Determine the [X, Y] coordinate at the center of the cell enclosing the given text.  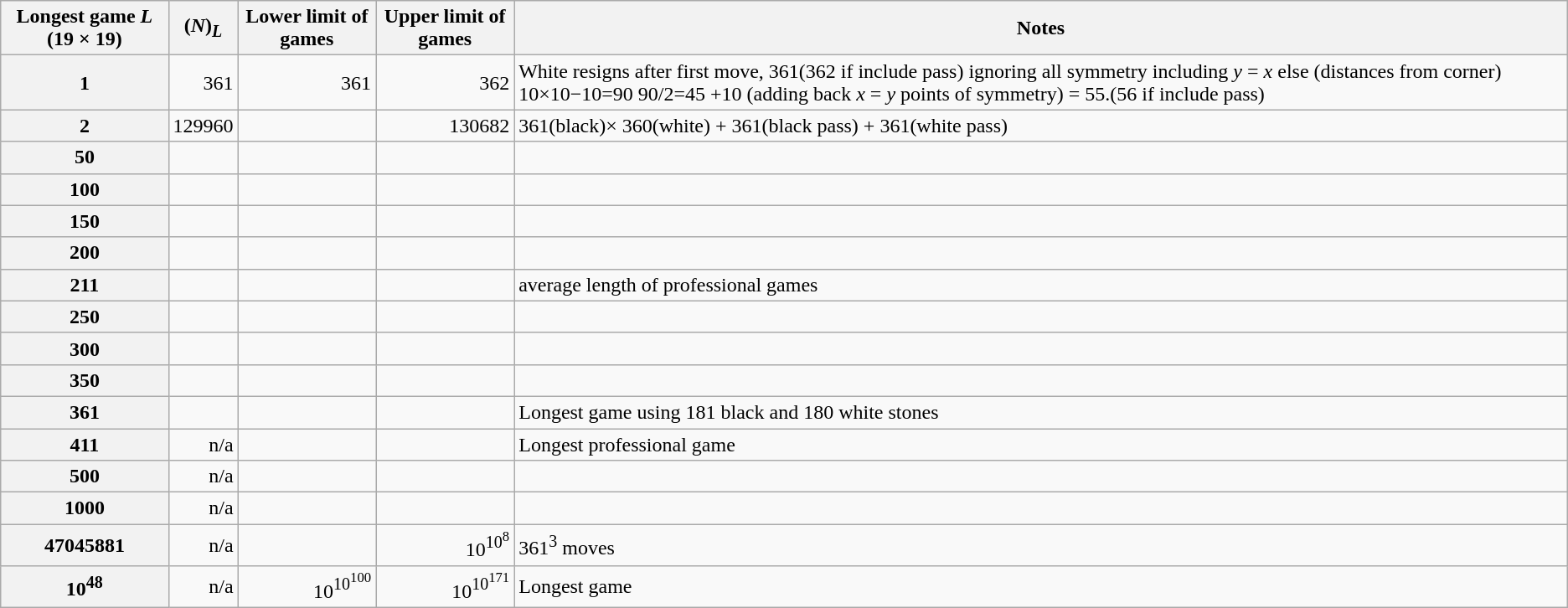
50 [85, 157]
average length of professional games [1041, 285]
362 [446, 82]
150 [85, 221]
361(black)× 360(white) + 361(black pass) + 361(white pass) [1041, 126]
130682 [446, 126]
1010100 [307, 586]
1010171 [446, 586]
Lower limit of games [307, 28]
411 [85, 445]
100 [85, 189]
1000 [85, 508]
(N)L [203, 28]
350 [85, 380]
300 [85, 348]
500 [85, 477]
2 [85, 126]
Longest game L (19 × 19) [85, 28]
129960 [203, 126]
Longest game [1041, 586]
Longest professional game [1041, 445]
Longest game using 181 black and 180 white stones [1041, 412]
3613 moves [1041, 545]
Notes [1041, 28]
10108 [446, 545]
200 [85, 253]
1 [85, 82]
250 [85, 317]
Upper limit of games [446, 28]
47045881 [85, 545]
211 [85, 285]
1048 [85, 586]
